From the cell containing the given text, extract its center point as (X, Y) coordinate. 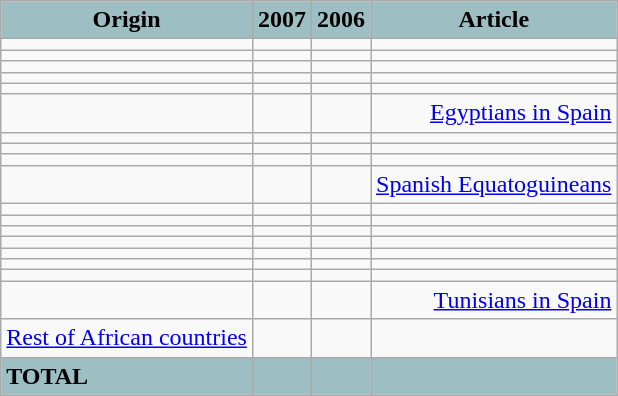
TOTAL (127, 376)
Tunisians in Spain (494, 300)
Spanish Equatoguineans (494, 184)
Origin (127, 20)
2007 (282, 20)
Rest of African countries (127, 338)
Article (494, 20)
Egyptians in Spain (494, 113)
2006 (340, 20)
